For the text-containing cell, return its midpoint in [x, y] coordinate format. 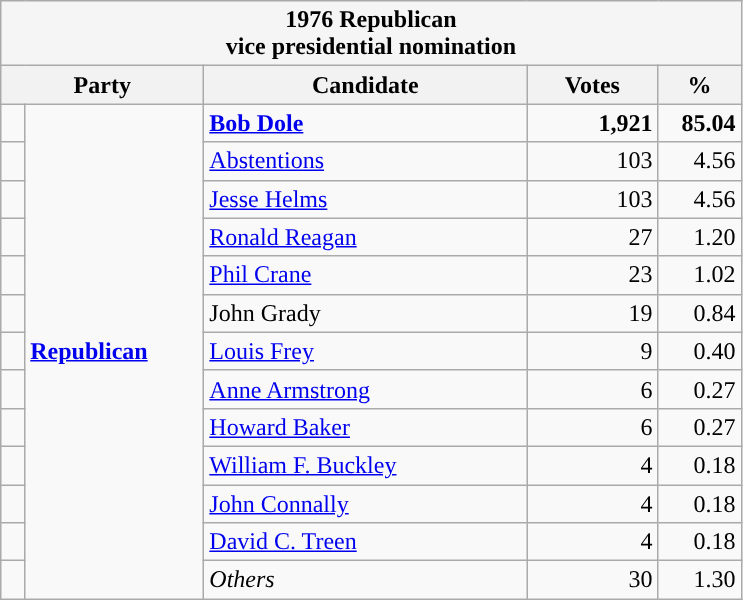
0.40 [700, 351]
1.20 [700, 237]
1.02 [700, 275]
Howard Baker [366, 427]
Party [102, 85]
David C. Treen [366, 542]
30 [592, 580]
John Connally [366, 503]
1,921 [592, 123]
Votes [592, 85]
19 [592, 313]
Louis Frey [366, 351]
Phil Crane [366, 275]
1.30 [700, 580]
9 [592, 351]
Ronald Reagan [366, 237]
% [700, 85]
0.84 [700, 313]
Jesse Helms [366, 199]
Anne Armstrong [366, 389]
27 [592, 237]
Abstentions [366, 161]
Republican [114, 352]
John Grady [366, 313]
Others [366, 580]
William F. Buckley [366, 465]
23 [592, 275]
1976 Republicanvice presidential nomination [371, 34]
Bob Dole [366, 123]
85.04 [700, 123]
Candidate [366, 85]
